From the cell containing the given text, extract its center point as (X, Y) coordinate. 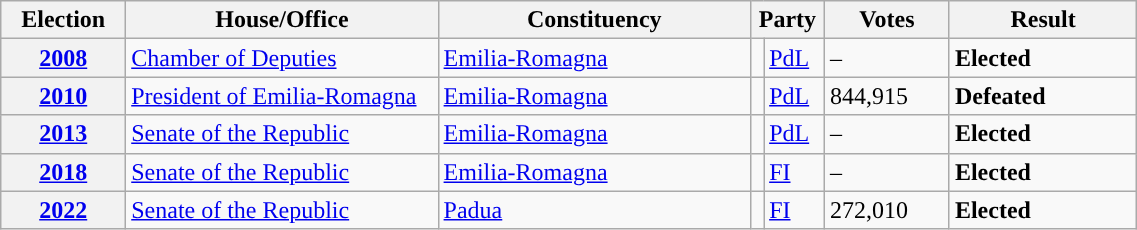
Defeated (1042, 96)
Election (64, 20)
Result (1042, 20)
2008 (64, 58)
Constituency (594, 20)
Party (787, 20)
Chamber of Deputies (282, 58)
2022 (64, 210)
272,010 (886, 210)
2013 (64, 134)
House/Office (282, 20)
Votes (886, 20)
President of Emilia-Romagna (282, 96)
2010 (64, 96)
844,915 (886, 96)
2018 (64, 172)
Padua (594, 210)
